Extract the [X, Y] coordinate from the center of the cell holding the provided text.  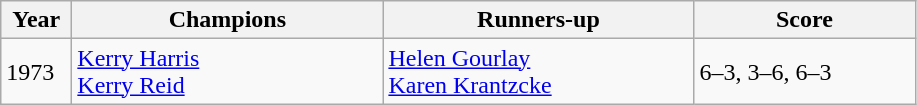
1973 [36, 72]
Year [36, 20]
6–3, 3–6, 6–3 [804, 72]
Score [804, 20]
Kerry Harris Kerry Reid [228, 72]
Champions [228, 20]
Runners-up [538, 20]
Helen Gourlay Karen Krantzcke [538, 72]
